For the text-containing cell, return its midpoint in (X, Y) coordinate format. 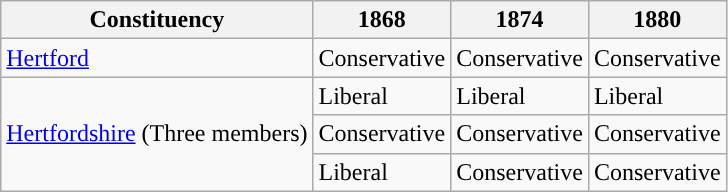
Hertford (157, 58)
1868 (382, 20)
Hertfordshire (Three members) (157, 134)
1880 (657, 20)
1874 (520, 20)
Constituency (157, 20)
